From the cell containing the given text, extract its center point as [X, Y] coordinate. 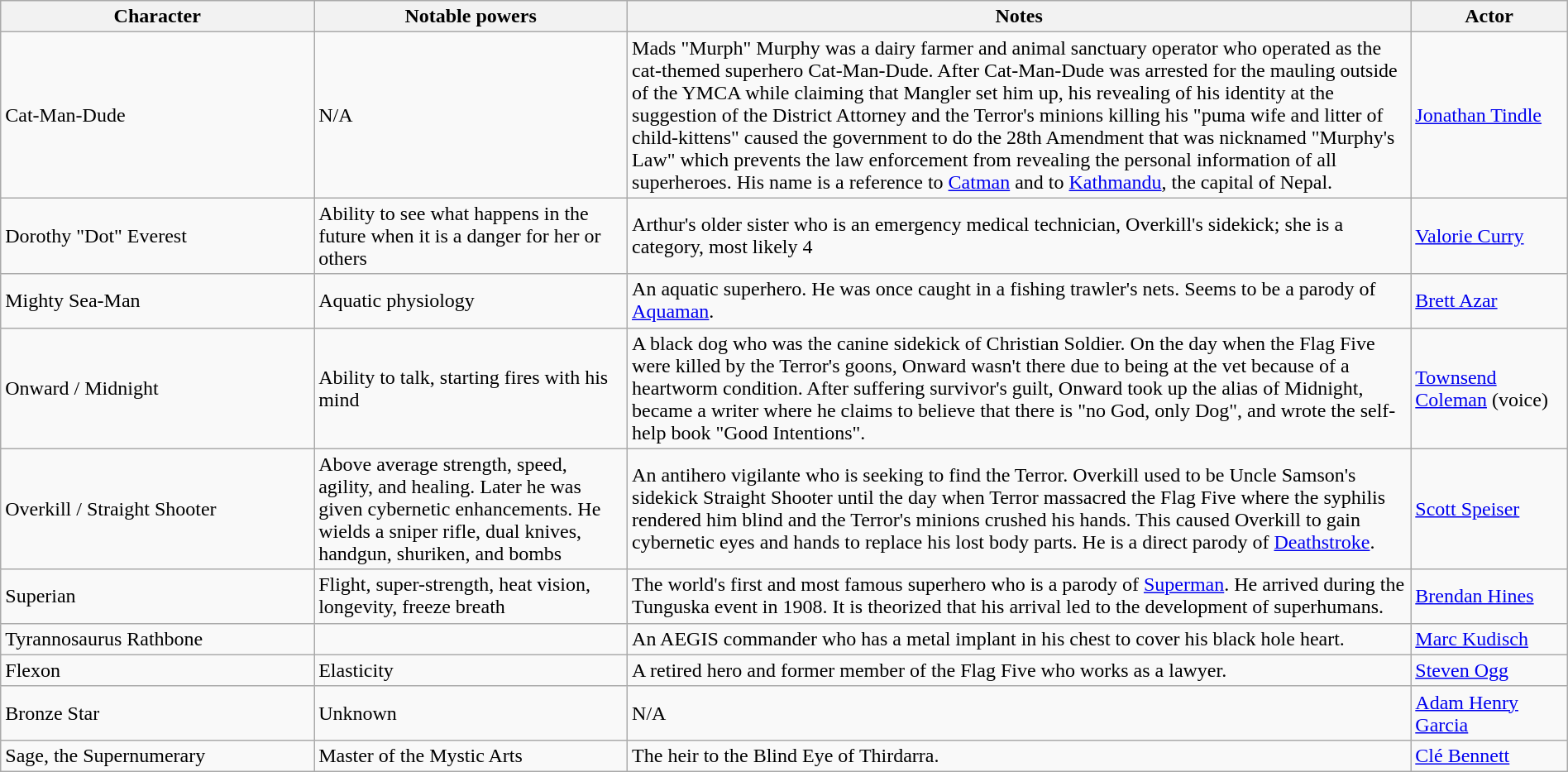
Steven Ogg [1489, 670]
Aquatic physiology [471, 301]
Tyrannosaurus Rathbone [157, 639]
Ability to see what happens in the future when it is a danger for her or others [471, 236]
Adam Henry Garcia [1489, 713]
Master of the Mystic Arts [471, 755]
Superian [157, 596]
Character [157, 17]
Overkill / Straight Shooter [157, 509]
An aquatic superhero. He was once caught in a fishing trawler's nets. Seems to be a parody of Aquaman. [1019, 301]
Brett Azar [1489, 301]
Marc Kudisch [1489, 639]
Cat-Man-Dude [157, 115]
Townsend Coleman (voice) [1489, 388]
Actor [1489, 17]
Bronze Star [157, 713]
Unknown [471, 713]
A retired hero and former member of the Flag Five who works as a lawyer. [1019, 670]
Flight, super-strength, heat vision, longevity, freeze breath [471, 596]
Arthur's older sister who is an emergency medical technician, Overkill's sidekick; she is a category, most likely 4 [1019, 236]
Sage, the Supernumerary [157, 755]
Jonathan Tindle [1489, 115]
Brendan Hines [1489, 596]
Notes [1019, 17]
An AEGIS commander who has a metal implant in his chest to cover his black hole heart. [1019, 639]
The heir to the Blind Eye of Thirdarra. [1019, 755]
Ability to talk, starting fires with his mind [471, 388]
Clé Bennett [1489, 755]
Mighty Sea-Man [157, 301]
Flexon [157, 670]
Dorothy "Dot" Everest [157, 236]
Notable powers [471, 17]
Onward / Midnight [157, 388]
Valorie Curry [1489, 236]
Scott Speiser [1489, 509]
Elasticity [471, 670]
